Scan for the cell matching the given text and deliver its [X, Y] coordinate at center. 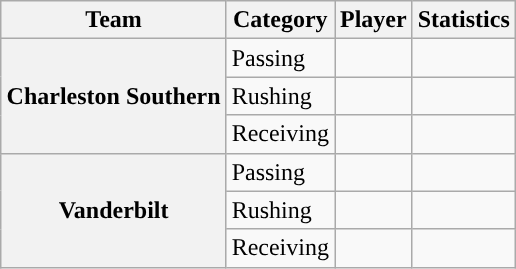
Statistics [464, 20]
Team [114, 20]
Player [373, 20]
Category [280, 20]
Charleston Southern [114, 96]
Vanderbilt [114, 210]
